Search for the cell housing the specified text and yield its [X, Y] center coordinate. 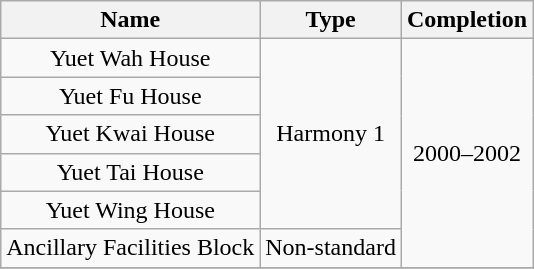
Yuet Fu House [130, 96]
Yuet Wing House [130, 210]
Yuet Tai House [130, 172]
Name [130, 20]
Ancillary Facilities Block [130, 248]
Non-standard [331, 248]
Yuet Kwai House [130, 134]
Harmony 1 [331, 134]
Yuet Wah House [130, 58]
2000–2002 [466, 153]
Completion [466, 20]
Type [331, 20]
